Pinpoint the cell where the given text exists, returning its [X, Y] midpoint coordinate. 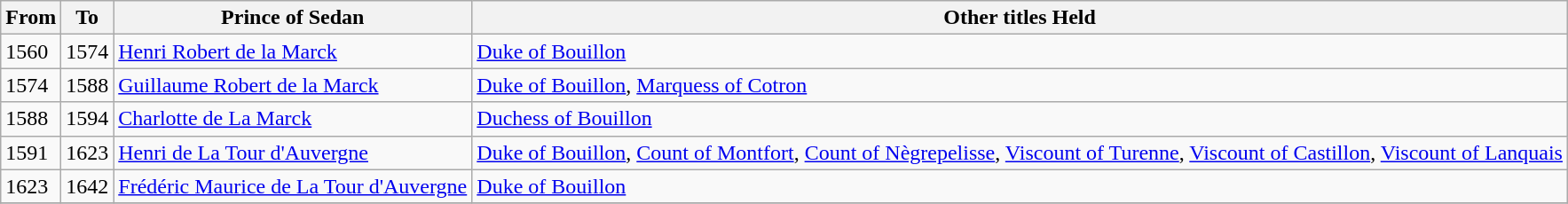
1591 [31, 153]
From [31, 18]
Guillaume Robert de la Marck [293, 85]
Duchess of Bouillon [1020, 119]
Prince of Sedan [293, 18]
Other titles Held [1020, 18]
1560 [31, 51]
1594 [87, 119]
Frédéric Maurice de La Tour d'Auvergne [293, 186]
Duke of Bouillon, Marquess of Cotron [1020, 85]
To [87, 18]
1642 [87, 186]
Charlotte de La Marck [293, 119]
Henri de La Tour d'Auvergne [293, 153]
Duke of Bouillon, Count of Montfort, Count of Nègrepelisse, Viscount of Turenne, Viscount of Castillon, Viscount of Lanquais [1020, 153]
Henri Robert de la Marck [293, 51]
